Determine the [x, y] coordinate at the center of the cell enclosing the given text.  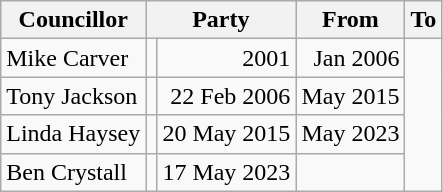
May 2015 [350, 96]
May 2023 [350, 134]
To [424, 20]
Party [221, 20]
Councillor [74, 20]
22 Feb 2006 [226, 96]
Mike Carver [74, 58]
Ben Crystall [74, 172]
Tony Jackson [74, 96]
Jan 2006 [350, 58]
17 May 2023 [226, 172]
From [350, 20]
2001 [226, 58]
Linda Haysey [74, 134]
20 May 2015 [226, 134]
